Determine the [x, y] coordinate at the center of the cell enclosing the given text.  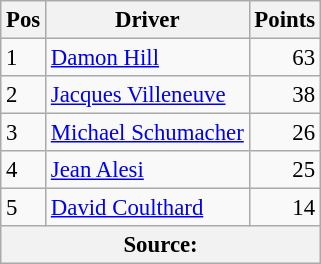
5 [24, 208]
1 [24, 58]
2 [24, 95]
Michael Schumacher [148, 133]
Source: [161, 245]
4 [24, 170]
3 [24, 133]
63 [284, 58]
Jacques Villeneuve [148, 95]
26 [284, 133]
Jean Alesi [148, 170]
25 [284, 170]
Points [284, 20]
Pos [24, 20]
Driver [148, 20]
Damon Hill [148, 58]
David Coulthard [148, 208]
14 [284, 208]
38 [284, 95]
